Determine the (X, Y) coordinate at the center of the cell enclosing the given text.  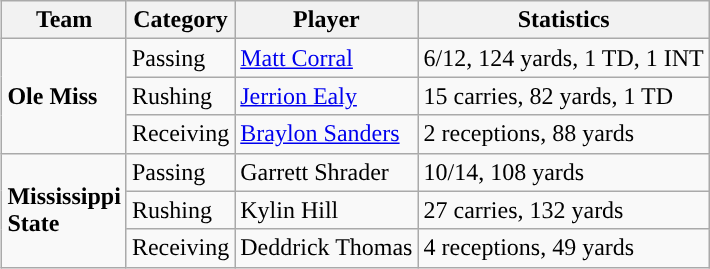
Player (326, 20)
Ole Miss (64, 96)
4 receptions, 49 yards (564, 248)
27 carries, 132 yards (564, 210)
Garrett Shrader (326, 172)
Deddrick Thomas (326, 248)
2 receptions, 88 yards (564, 134)
MississippiState (64, 210)
Statistics (564, 20)
Braylon Sanders (326, 134)
Matt Corral (326, 58)
Team (64, 20)
10/14, 108 yards (564, 172)
Category (180, 20)
Jerrion Ealy (326, 96)
Kylin Hill (326, 210)
15 carries, 82 yards, 1 TD (564, 96)
6/12, 124 yards, 1 TD, 1 INT (564, 58)
